Output the [x, y] coordinate of the center of the cell containing the given text.  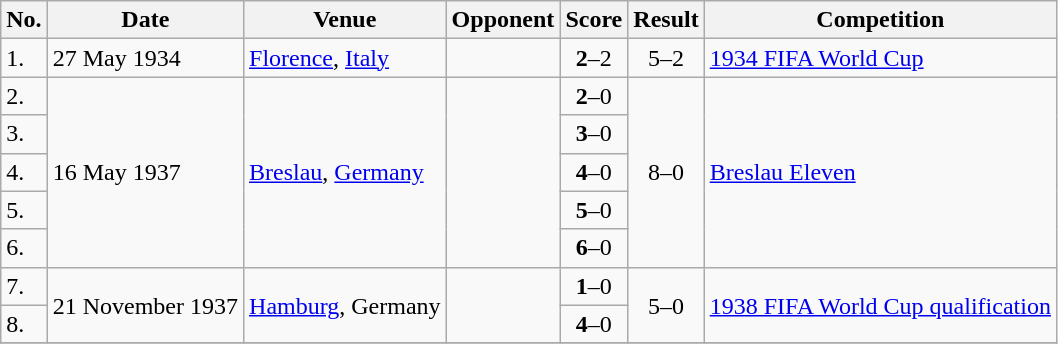
2. [24, 96]
8. [24, 324]
7. [24, 286]
2–2 [594, 58]
Date [145, 20]
8–0 [666, 172]
Florence, Italy [346, 58]
2–0 [594, 96]
Hamburg, Germany [346, 305]
1938 FIFA World Cup qualification [880, 305]
Breslau Eleven [880, 172]
Breslau, Germany [346, 172]
6–0 [594, 248]
5. [24, 210]
No. [24, 20]
21 November 1937 [145, 305]
1934 FIFA World Cup [880, 58]
Result [666, 20]
4. [24, 172]
1. [24, 58]
Opponent [503, 20]
1–0 [594, 286]
6. [24, 248]
16 May 1937 [145, 172]
Competition [880, 20]
3. [24, 134]
Score [594, 20]
Venue [346, 20]
5–2 [666, 58]
3–0 [594, 134]
27 May 1934 [145, 58]
